Find where the given text appears and provide that cell's center as (x, y) coordinate. 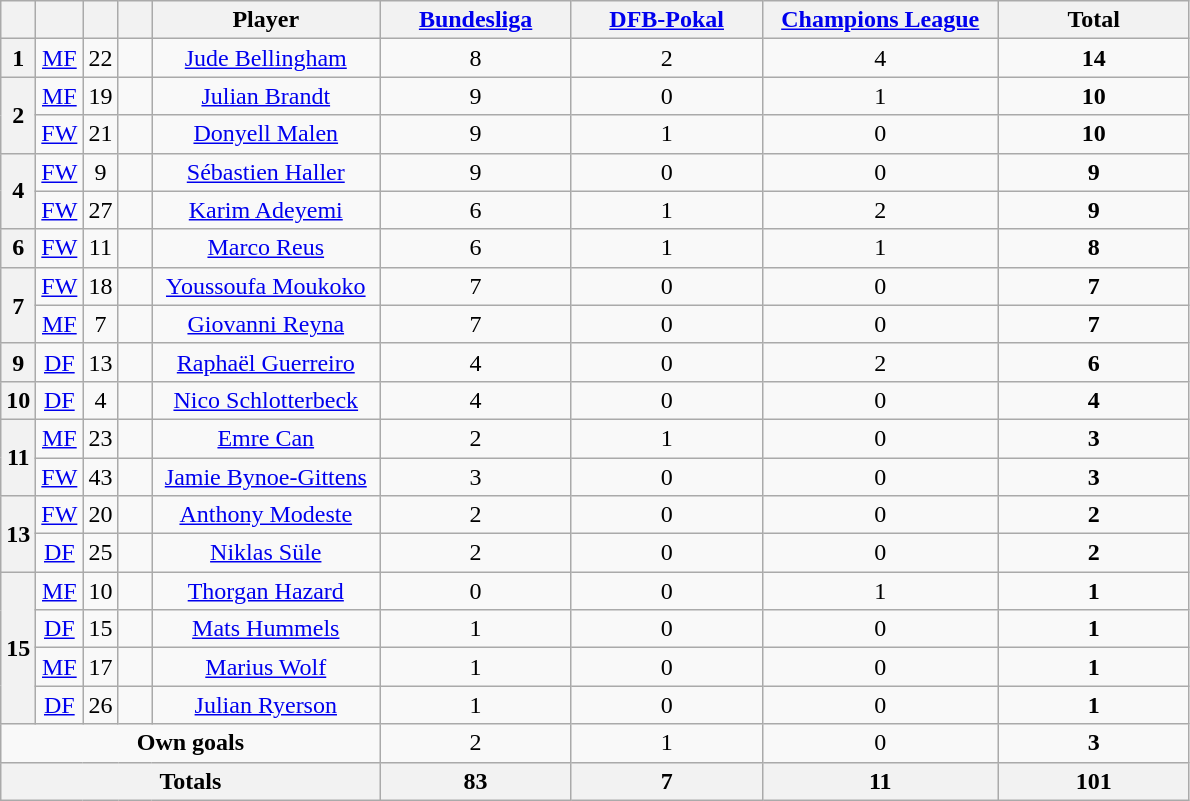
Champions League (880, 20)
Total (1094, 20)
Emre Can (266, 438)
Julian Brandt (266, 96)
18 (100, 286)
Giovanni Reyna (266, 324)
20 (100, 515)
Anthony Modeste (266, 515)
Own goals (190, 743)
Marius Wolf (266, 667)
DFB-Pokal (666, 20)
Sébastien Haller (266, 172)
25 (100, 553)
Karim Adeyemi (266, 210)
Donyell Malen (266, 134)
Totals (190, 781)
Bundesliga (476, 20)
14 (1094, 58)
27 (100, 210)
Jude Bellingham (266, 58)
Youssoufa Moukoko (266, 286)
21 (100, 134)
Nico Schlotterbeck (266, 400)
Marco Reus (266, 248)
Raphaël Guerreiro (266, 362)
22 (100, 58)
Julian Ryerson (266, 705)
43 (100, 477)
26 (100, 705)
Jamie Bynoe-Gittens (266, 477)
19 (100, 96)
Thorgan Hazard (266, 591)
101 (1094, 781)
Mats Hummels (266, 629)
23 (100, 438)
Player (266, 20)
83 (476, 781)
Niklas Süle (266, 553)
17 (100, 667)
